Capture the cell that displays the provided text and extract its (X, Y) central coordinate. 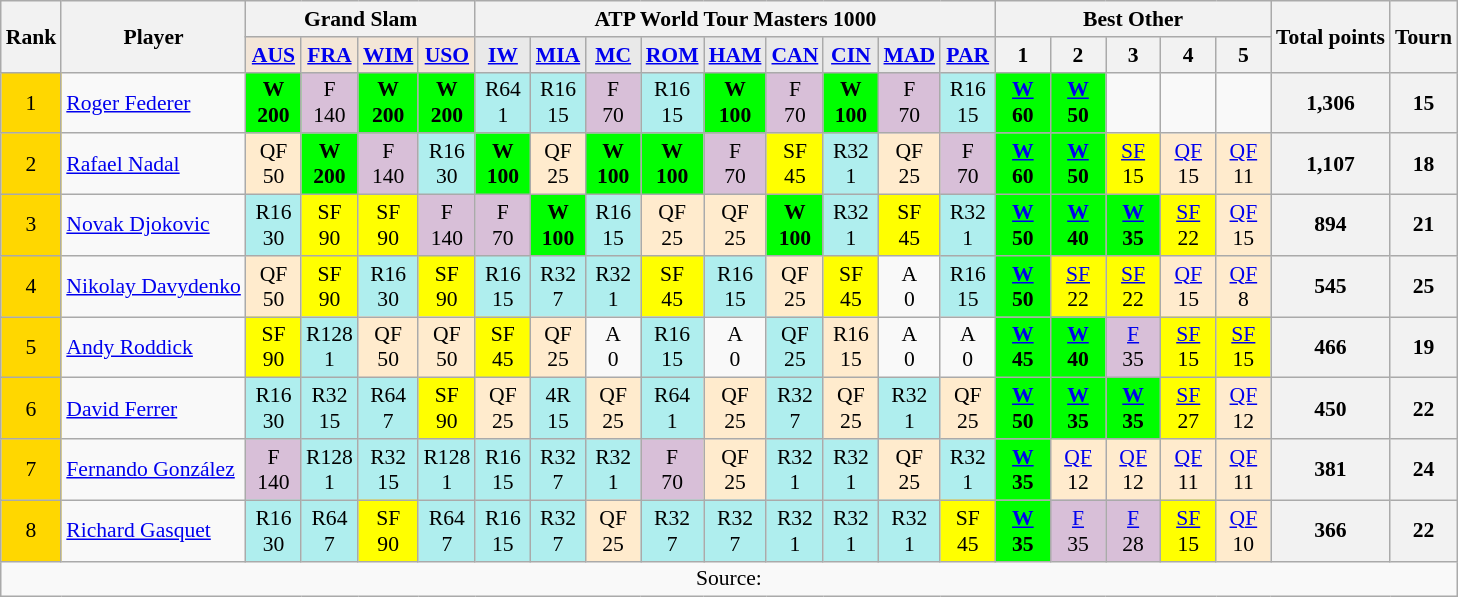
7 (32, 470)
QF8 (1244, 286)
MIA (558, 55)
QF10 (1244, 530)
15 (1424, 102)
18 (1424, 164)
24 (1424, 470)
W45 (1022, 348)
F28 (1134, 530)
David Ferrer (154, 408)
450 (1330, 408)
366 (1330, 530)
894 (1330, 226)
PAR (968, 55)
25 (1424, 286)
IW (502, 55)
CIN (850, 55)
6 (32, 408)
8 (32, 530)
FRA (330, 55)
466 (1330, 348)
1,306 (1330, 102)
Tourn (1424, 36)
USO (446, 55)
Source: (729, 579)
MC (614, 55)
1,107 (1330, 164)
Player (154, 36)
Total points (1330, 36)
MAD (909, 55)
Andy Roddick (154, 348)
AUS (274, 55)
19 (1424, 348)
Rank (32, 36)
CAN (794, 55)
Rafael Nadal (154, 164)
Roger Federer (154, 102)
ROM (672, 55)
WIM (388, 55)
Fernando González (154, 470)
Best Other (1133, 19)
4R15 (558, 408)
381 (1330, 470)
Novak Djokovic (154, 226)
HAM (736, 55)
Nikolay Davydenko (154, 286)
545 (1330, 286)
Richard Gasquet (154, 530)
ATP World Tour Masters 1000 (735, 19)
SF27 (1188, 408)
21 (1424, 226)
Grand Slam (360, 19)
